Determine the [x, y] coordinate at the center of the cell enclosing the given text.  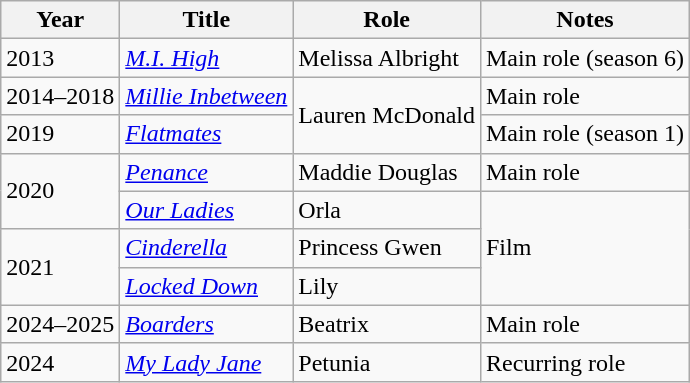
Role [387, 20]
Boarders [206, 324]
Petunia [387, 362]
M.I. High [206, 58]
Orla [387, 210]
Princess Gwen [387, 248]
Film [584, 248]
Our Ladies [206, 210]
2024 [60, 362]
Lauren McDonald [387, 115]
Maddie Douglas [387, 172]
Locked Down [206, 286]
Cinderella [206, 248]
Flatmates [206, 134]
Lily [387, 286]
2013 [60, 58]
Main role (season 6) [584, 58]
2014–2018 [60, 96]
2021 [60, 267]
Melissa Albright [387, 58]
Beatrix [387, 324]
Year [60, 20]
Title [206, 20]
Notes [584, 20]
Recurring role [584, 362]
2024–2025 [60, 324]
Millie Inbetween [206, 96]
2020 [60, 191]
2019 [60, 134]
My Lady Jane [206, 362]
Main role (season 1) [584, 134]
Penance [206, 172]
